Capture the cell that displays the provided text and extract its [x, y] central coordinate. 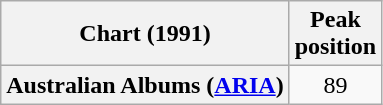
Chart (1991) [145, 34]
Peakposition [335, 34]
89 [335, 85]
Australian Albums (ARIA) [145, 85]
